Capture the cell that displays the provided text and extract its [X, Y] central coordinate. 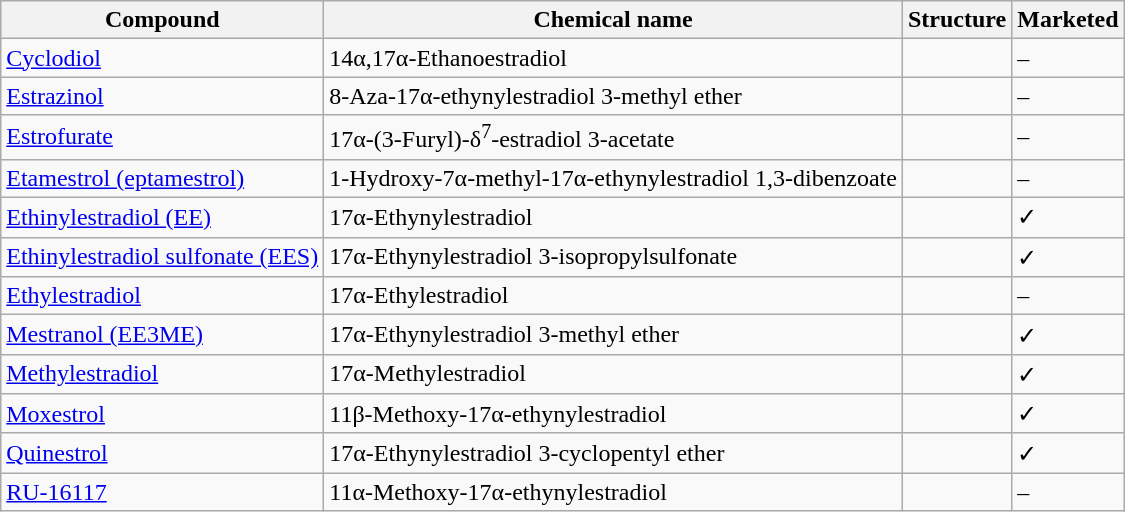
1-Hydroxy-7α-methyl-17α-ethynylestradiol 1,3-dibenzoate [614, 178]
17α-(3-Furyl)-δ7-estradiol 3-acetate [614, 138]
17α-Ethynylestradiol 3-methyl ether [614, 335]
17α-Ethynylestradiol 3-isopropylsulfonate [614, 257]
14α,17α-Ethanoestradiol [614, 58]
Cyclodiol [162, 58]
Ethylestradiol [162, 296]
17α-Ethynylestradiol 3-cyclopentyl ether [614, 453]
17α-Methylestradiol [614, 374]
11α-Methoxy-17α-ethynylestradiol [614, 492]
Chemical name [614, 20]
Moxestrol [162, 414]
Estrazinol [162, 96]
Marketed [1068, 20]
Etamestrol (eptamestrol) [162, 178]
17α-Ethylestradiol [614, 296]
17α-Ethynylestradiol [614, 218]
11β-Methoxy-17α-ethynylestradiol [614, 414]
Ethinylestradiol (EE) [162, 218]
RU-16117 [162, 492]
Structure [956, 20]
Mestranol (EE3ME) [162, 335]
Estrofurate [162, 138]
8-Aza-17α-ethynylestradiol 3-methyl ether [614, 96]
Compound [162, 20]
Quinestrol [162, 453]
Ethinylestradiol sulfonate (EES) [162, 257]
Methylestradiol [162, 374]
